Capture the cell that displays the provided text and extract its [x, y] central coordinate. 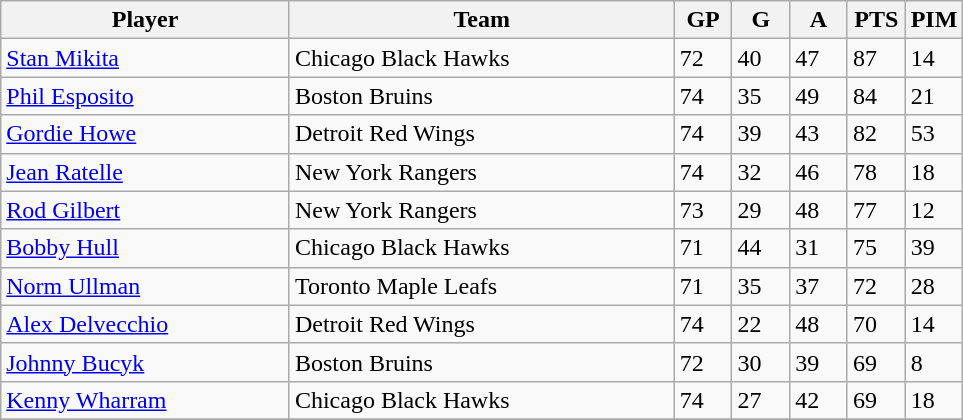
Team [482, 20]
29 [761, 210]
43 [819, 134]
Jean Ratelle [146, 172]
PIM [934, 20]
Player [146, 20]
Kenny Wharram [146, 400]
44 [761, 248]
A [819, 20]
27 [761, 400]
Johnny Bucyk [146, 362]
87 [876, 58]
Stan Mikita [146, 58]
77 [876, 210]
GP [703, 20]
G [761, 20]
31 [819, 248]
46 [819, 172]
73 [703, 210]
40 [761, 58]
82 [876, 134]
Bobby Hull [146, 248]
37 [819, 286]
Phil Esposito [146, 96]
8 [934, 362]
70 [876, 324]
Alex Delvecchio [146, 324]
84 [876, 96]
Norm Ullman [146, 286]
78 [876, 172]
47 [819, 58]
75 [876, 248]
30 [761, 362]
32 [761, 172]
21 [934, 96]
49 [819, 96]
22 [761, 324]
12 [934, 210]
28 [934, 286]
Toronto Maple Leafs [482, 286]
42 [819, 400]
53 [934, 134]
Rod Gilbert [146, 210]
PTS [876, 20]
Gordie Howe [146, 134]
